Provide the [x, y] coordinate of the cell's center where the given text is located.  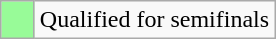
Qualified for semifinals [154, 20]
